Scan for the cell matching the given text and deliver its [x, y] coordinate at center. 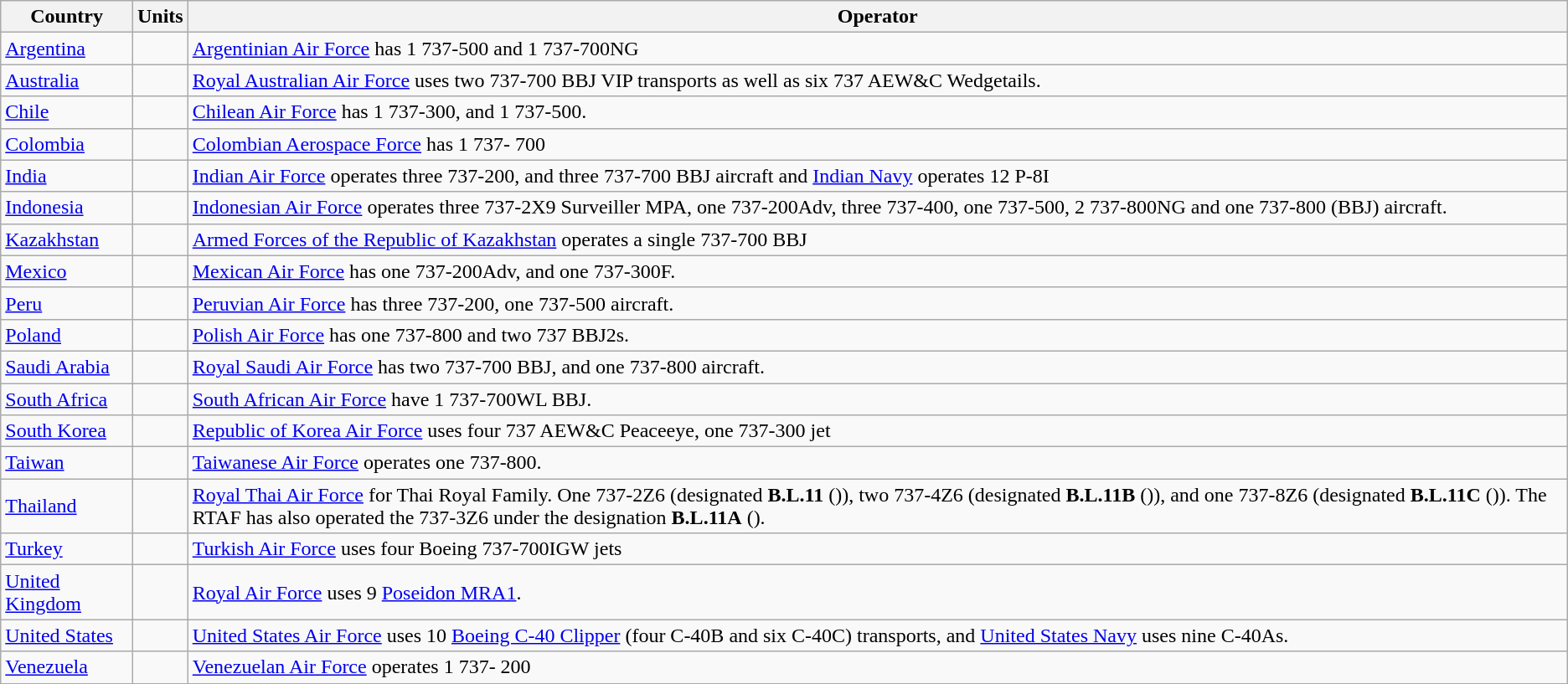
Indonesia [67, 208]
Royal Saudi Air Force has two 737-700 BBJ, and one 737-800 aircraft. [878, 367]
United States Air Force uses 10 Boeing C-40 Clipper (four C-40B and six C-40C) transports, and United States Navy uses nine C-40As. [878, 635]
Taiwan [67, 463]
Country [67, 17]
Taiwanese Air Force operates one 737-800. [878, 463]
South Africa [67, 399]
Venezuela [67, 667]
Kazakhstan [67, 239]
Turkey [67, 549]
Mexican Air Force has one 737-200Adv, and one 737-300F. [878, 271]
India [67, 176]
Indian Air Force operates three 737-200, and three 737-700 BBJ aircraft and Indian Navy operates 12 P-8I [878, 176]
Mexico [67, 271]
Polish Air Force has one 737-800 and two 737 BBJ2s. [878, 335]
Colombia [67, 144]
Venezuelan Air Force operates 1 737- 200 [878, 667]
Units [160, 17]
Operator [878, 17]
Poland [67, 335]
Argentina [67, 49]
Peruvian Air Force has three 737-200, one 737-500 aircraft. [878, 303]
South African Air Force have 1 737-700WL BBJ. [878, 399]
Turkish Air Force uses four Boeing 737-700IGW jets [878, 549]
Royal Australian Air Force uses two 737-700 BBJ VIP transports as well as six 737 AEW&C Wedgetails. [878, 80]
United Kingdom [67, 593]
Saudi Arabia [67, 367]
Thailand [67, 506]
Chilean Air Force has 1 737-300, and 1 737-500. [878, 112]
Royal Air Force uses 9 Poseidon MRA1. [878, 593]
Argentinian Air Force has 1 737-500 and 1 737-700NG [878, 49]
Chile [67, 112]
Peru [67, 303]
Colombian Aerospace Force has 1 737- 700 [878, 144]
South Korea [67, 431]
United States [67, 635]
Republic of Korea Air Force uses four 737 AEW&C Peaceeye, one 737-300 jet [878, 431]
Australia [67, 80]
Indonesian Air Force operates three 737-2X9 Surveiller MPA, one 737-200Adv, three 737-400, one 737-500, 2 737-800NG and one 737-800 (BBJ) aircraft. [878, 208]
Armed Forces of the Republic of Kazakhstan operates a single 737-700 BBJ [878, 239]
